For the text-containing cell, return its midpoint in (X, Y) coordinate format. 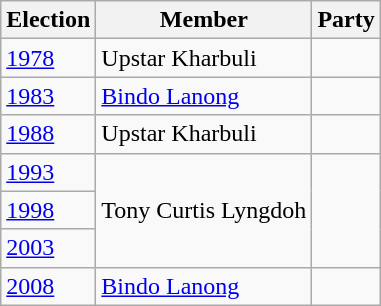
Member (204, 20)
Tony Curtis Lyngdoh (204, 210)
1983 (48, 96)
1988 (48, 134)
2008 (48, 286)
Election (48, 20)
2003 (48, 248)
1978 (48, 58)
Party (346, 20)
1993 (48, 172)
1998 (48, 210)
